Determine the [X, Y] coordinate at the center of the cell enclosing the given text.  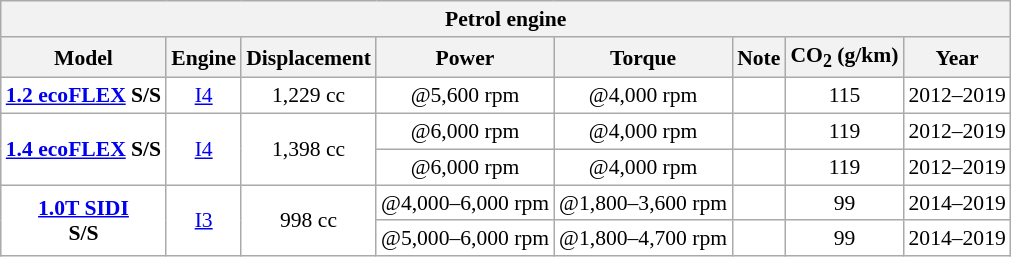
115 [844, 96]
1.2 ecoFLEX S/S [84, 96]
Petrol engine [506, 19]
Model [84, 58]
Engine [204, 58]
Note [758, 58]
1.0T SIDIS/S [84, 220]
Torque [643, 58]
Power [465, 58]
@1,800–3,600 rpm [643, 203]
1,229 cc [308, 96]
1.4 ecoFLEX S/S [84, 150]
@1,800–4,700 rpm [643, 239]
I3 [204, 220]
Year [958, 58]
@5,600 rpm [465, 96]
1,398 cc [308, 150]
CO2 (g/km) [844, 58]
@4,000–6,000 rpm [465, 203]
Displacement [308, 58]
@5,000–6,000 rpm [465, 239]
998 cc [308, 220]
